Identify which cell holds the provided text, then report its (x, y) central coordinate. 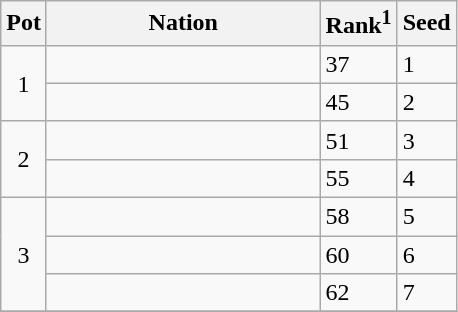
37 (358, 64)
58 (358, 217)
Nation (183, 24)
62 (358, 293)
6 (426, 255)
55 (358, 178)
7 (426, 293)
51 (358, 140)
4 (426, 178)
Pot (24, 24)
Rank1 (358, 24)
45 (358, 102)
Seed (426, 24)
60 (358, 255)
5 (426, 217)
